Detect which cell encompasses the target text, then output its (x, y) center coordinate. 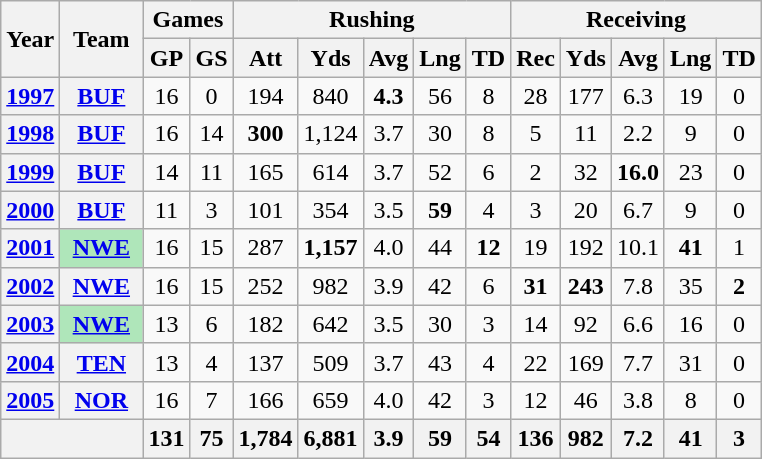
2004 (30, 362)
287 (266, 248)
165 (266, 172)
1,784 (266, 438)
43 (440, 362)
52 (440, 172)
642 (330, 324)
5 (536, 134)
23 (690, 172)
20 (586, 210)
2003 (30, 324)
1,124 (330, 134)
1999 (30, 172)
2.2 (638, 134)
252 (266, 286)
10.1 (638, 248)
101 (266, 210)
Rushing (372, 20)
Team (102, 39)
2005 (30, 400)
1 (739, 248)
22 (536, 362)
169 (586, 362)
44 (440, 248)
659 (330, 400)
177 (586, 96)
Rec (536, 58)
28 (536, 96)
182 (266, 324)
131 (166, 438)
243 (586, 286)
35 (690, 286)
137 (266, 362)
Att (266, 58)
509 (330, 362)
7.7 (638, 362)
16.0 (638, 172)
6,881 (330, 438)
1997 (30, 96)
614 (330, 172)
54 (488, 438)
Games (188, 20)
7.8 (638, 286)
GS (212, 58)
2001 (30, 248)
NOR (102, 400)
194 (266, 96)
GP (166, 58)
TEN (102, 362)
56 (440, 96)
300 (266, 134)
7.2 (638, 438)
192 (586, 248)
166 (266, 400)
75 (212, 438)
354 (330, 210)
840 (330, 96)
6.3 (638, 96)
1998 (30, 134)
2002 (30, 286)
1,157 (330, 248)
6.6 (638, 324)
136 (536, 438)
6.7 (638, 210)
3.8 (638, 400)
4.3 (388, 96)
2000 (30, 210)
32 (586, 172)
46 (586, 400)
7 (212, 400)
Receiving (636, 20)
92 (586, 324)
Year (30, 39)
